Return [X, Y] of the center of cell containing provided text 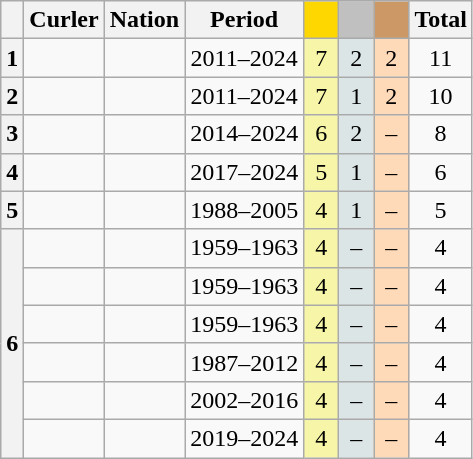
8 [441, 134]
1987–2012 [244, 362]
Curler [64, 20]
2014–2024 [244, 134]
10 [441, 96]
2017–2024 [244, 172]
3 [12, 134]
1988–2005 [244, 210]
2019–2024 [244, 438]
11 [441, 58]
Nation [144, 20]
Period [244, 20]
2002–2016 [244, 400]
Total [441, 20]
